Output the [x, y] coordinate of the center of the cell containing the given text.  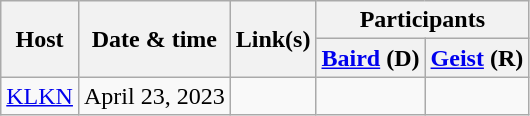
Host [40, 39]
April 23, 2023 [154, 96]
Participants [422, 20]
Link(s) [273, 39]
Baird (D) [370, 58]
Geist (R) [477, 58]
KLKN [40, 96]
Date & time [154, 39]
